Provide the [X, Y] coordinate of the cell's center where the given text is located.  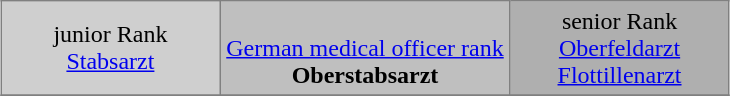
junior RankStabsarzt [110, 48]
senior RankOberfeldarztFlottillenarzt [619, 48]
German medical officer rankOberstabsarzt [366, 48]
